Detect which cell encompasses the target text, then output its (x, y) center coordinate. 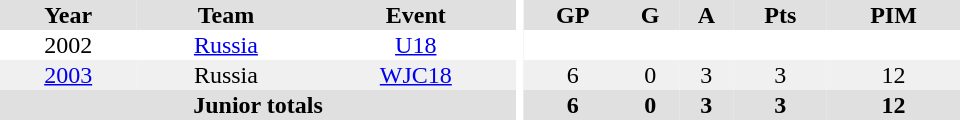
PIM (894, 15)
WJC18 (416, 75)
U18 (416, 45)
G (650, 15)
Year (68, 15)
GP (572, 15)
Pts (781, 15)
A (706, 15)
Junior totals (258, 105)
Team (226, 15)
Event (416, 15)
2003 (68, 75)
2002 (68, 45)
